Determine the [X, Y] coordinate at the center of the cell enclosing the given text.  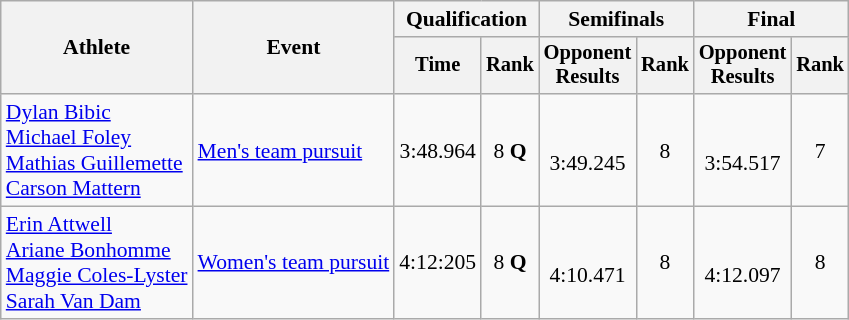
Event [294, 48]
4:10.471 [588, 263]
7 [820, 150]
Men's team pursuit [294, 150]
3:48.964 [438, 150]
Qualification [466, 19]
4:12:205 [438, 263]
Semifinals [616, 19]
3:49.245 [588, 150]
Final [772, 19]
Dylan BibicMichael FoleyMathias GuillemetteCarson Mattern [97, 150]
Erin AttwellAriane BonhommeMaggie Coles-LysterSarah Van Dam [97, 263]
4:12.097 [742, 263]
Time [438, 66]
3:54.517 [742, 150]
Women's team pursuit [294, 263]
Athlete [97, 48]
